Locate the cell with the specified text and output its [x, y] center coordinate. 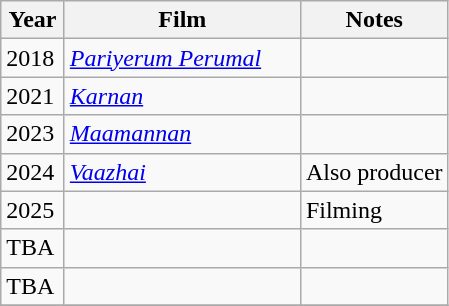
Vaazhai [182, 172]
2018 [33, 58]
2021 [33, 96]
Year [33, 20]
Pariyerum Perumal [182, 58]
2025 [33, 210]
2024 [33, 172]
Filming [374, 210]
Karnan [182, 96]
Also producer [374, 172]
Maamannan [182, 134]
Notes [374, 20]
Film [182, 20]
2023 [33, 134]
